Pinpoint the cell where the given text exists, returning its (X, Y) midpoint coordinate. 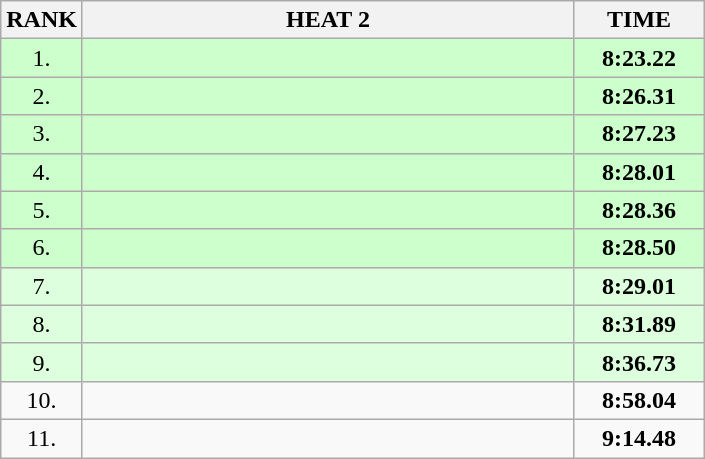
3. (42, 134)
9. (42, 362)
8:23.22 (640, 58)
10. (42, 400)
8:36.73 (640, 362)
7. (42, 286)
8:26.31 (640, 96)
9:14.48 (640, 438)
8:58.04 (640, 400)
11. (42, 438)
8:31.89 (640, 324)
6. (42, 248)
TIME (640, 20)
8:28.36 (640, 210)
8:28.50 (640, 248)
RANK (42, 20)
2. (42, 96)
4. (42, 172)
8:29.01 (640, 286)
HEAT 2 (328, 20)
8. (42, 324)
8:27.23 (640, 134)
1. (42, 58)
5. (42, 210)
8:28.01 (640, 172)
